Search for the cell housing the specified text and yield its (X, Y) center coordinate. 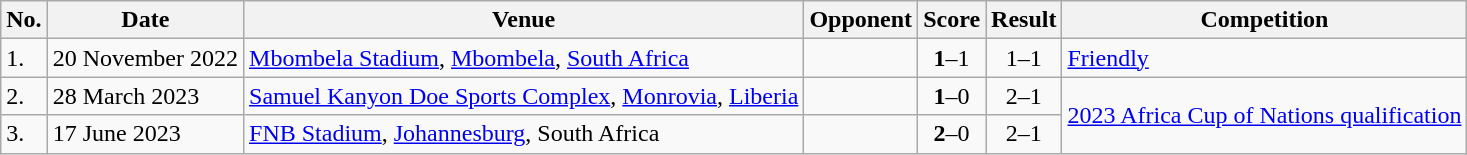
FNB Stadium, Johannesburg, South Africa (524, 134)
20 November 2022 (145, 58)
2–0 (952, 134)
Competition (1264, 20)
Date (145, 20)
1–0 (952, 96)
17 June 2023 (145, 134)
1. (24, 58)
Venue (524, 20)
Opponent (861, 20)
Result (1024, 20)
Mbombela Stadium, Mbombela, South Africa (524, 58)
28 March 2023 (145, 96)
2023 Africa Cup of Nations qualification (1264, 115)
No. (24, 20)
Friendly (1264, 58)
Samuel Kanyon Doe Sports Complex, Monrovia, Liberia (524, 96)
Score (952, 20)
2. (24, 96)
3. (24, 134)
